Search for the cell housing the specified text and yield its (x, y) center coordinate. 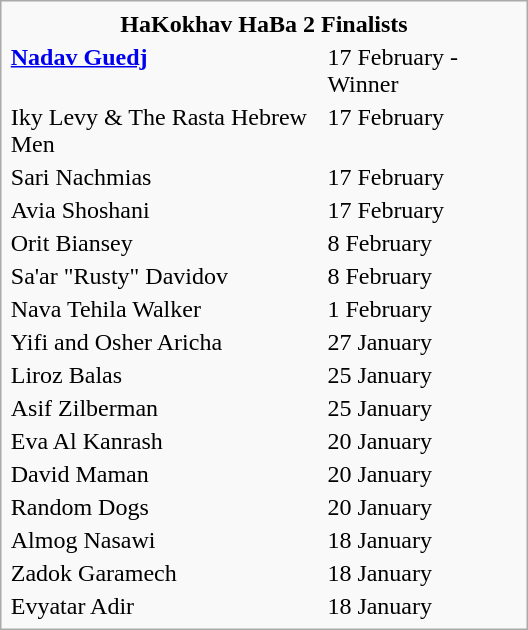
Avia Shoshani (166, 210)
1 February (422, 309)
Eva Al Kanrash (166, 441)
Sari Nachmias (166, 177)
Almog Nasawi (166, 540)
Nava Tehila Walker (166, 309)
Iky Levy & The Rasta Hebrew Men (166, 130)
Orit Biansey (166, 243)
Sa'ar "Rusty" Davidov (166, 276)
27 January (422, 342)
Liroz Balas (166, 375)
HaKokhav HaBa 2 Finalists (264, 24)
Nadav Guedj (166, 70)
David Maman (166, 474)
Asif Zilberman (166, 408)
Random Dogs (166, 507)
Evyatar Adir (166, 606)
17 February - Winner (422, 70)
Zadok Garamech (166, 573)
Yifi and Osher Aricha (166, 342)
